From the cell containing the given text, extract its center point as [x, y] coordinate. 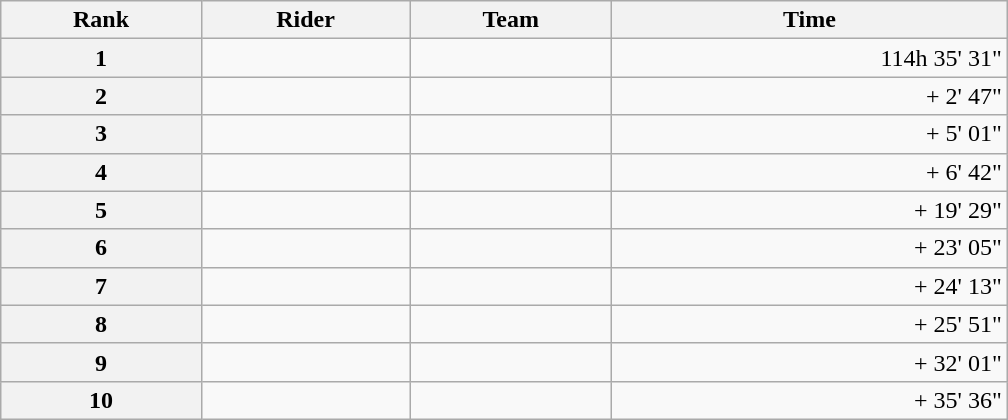
+ 35' 36" [810, 400]
+ 32' 01" [810, 362]
2 [102, 96]
+ 23' 05" [810, 248]
9 [102, 362]
4 [102, 172]
+ 5' 01" [810, 134]
+ 2' 47" [810, 96]
7 [102, 286]
+ 19' 29" [810, 210]
10 [102, 400]
6 [102, 248]
114h 35' 31" [810, 58]
+ 25' 51" [810, 324]
8 [102, 324]
Team [511, 20]
Time [810, 20]
3 [102, 134]
5 [102, 210]
+ 24' 13" [810, 286]
+ 6' 42" [810, 172]
Rider [305, 20]
Rank [102, 20]
1 [102, 58]
